Find where the given text appears and provide that cell's center as [X, Y] coordinate. 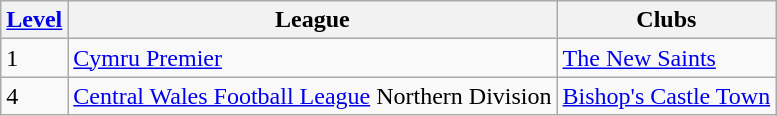
The New Saints [666, 58]
Central Wales Football League Northern Division [312, 96]
League [312, 20]
1 [34, 58]
Level [34, 20]
Clubs [666, 20]
4 [34, 96]
Bishop's Castle Town [666, 96]
Cymru Premier [312, 58]
